Locate the cell with the specified text and output its (x, y) center coordinate. 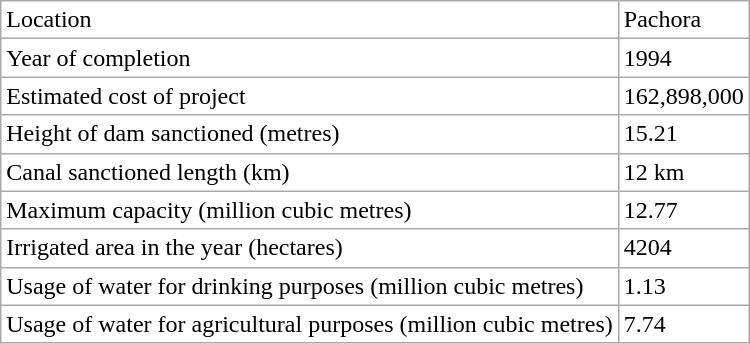
7.74 (684, 324)
12 km (684, 172)
4204 (684, 248)
Irrigated area in the year (hectares) (310, 248)
Location (310, 20)
Year of completion (310, 58)
12.77 (684, 210)
15.21 (684, 134)
Canal sanctioned length (km) (310, 172)
Usage of water for drinking purposes (million cubic metres) (310, 286)
Estimated cost of project (310, 96)
162,898,000 (684, 96)
Usage of water for agricultural purposes (million cubic metres) (310, 324)
Pachora (684, 20)
Maximum capacity (million cubic metres) (310, 210)
1994 (684, 58)
Height of dam sanctioned (metres) (310, 134)
1.13 (684, 286)
